Output the (X, Y) coordinate of the center of the cell containing the given text.  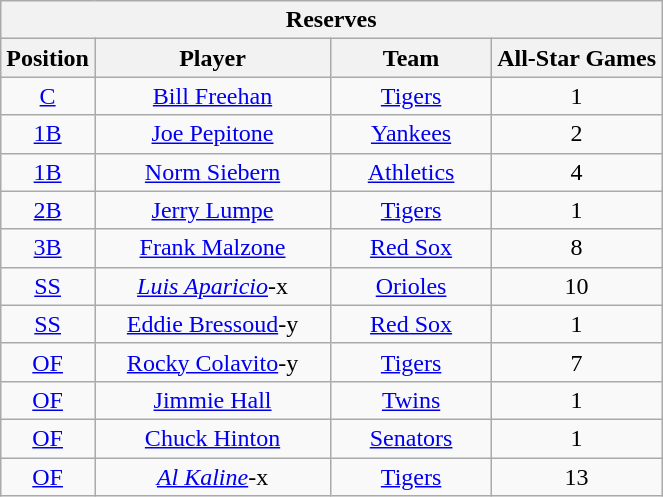
Team (412, 58)
4 (577, 172)
2 (577, 134)
Chuck Hinton (212, 438)
2B (48, 210)
Eddie Bressoud-y (212, 324)
7 (577, 362)
Player (212, 58)
Luis Aparicio-x (212, 286)
Senators (412, 438)
Reserves (332, 20)
C (48, 96)
Twins (412, 400)
Athletics (412, 172)
Bill Freehan (212, 96)
Al Kaline-x (212, 477)
Position (48, 58)
10 (577, 286)
3B (48, 248)
Yankees (412, 134)
13 (577, 477)
8 (577, 248)
All-Star Games (577, 58)
Jimmie Hall (212, 400)
Rocky Colavito-y (212, 362)
Orioles (412, 286)
Frank Malzone (212, 248)
Joe Pepitone (212, 134)
Norm Siebern (212, 172)
Jerry Lumpe (212, 210)
